Detect which cell encompasses the target text, then output its [X, Y] center coordinate. 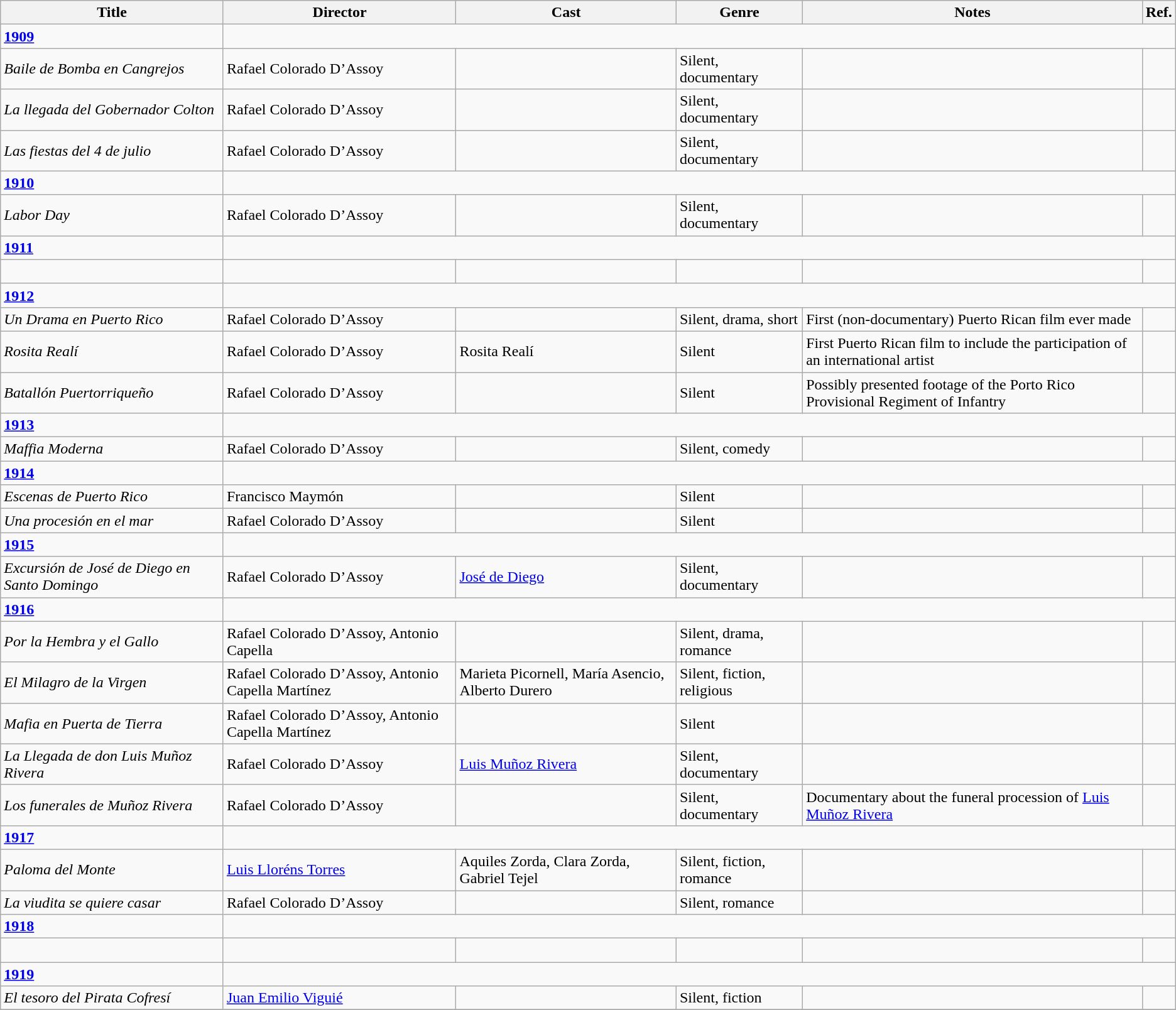
Labor Day [112, 215]
1919 [112, 974]
1917 [112, 837]
Title [112, 13]
La viudita se quiere casar [112, 903]
Notes [972, 13]
Las fiestas del 4 de julio [112, 151]
Francisco Maymón [339, 497]
Por la Hembra y el Gallo [112, 642]
First Puerto Rican film to include the participation of an international artist [972, 352]
Silent, drama, romance [739, 642]
Mafia en Puerta de Tierra [112, 724]
El Milagro de la Virgen [112, 682]
José de Diego [566, 577]
1914 [112, 473]
Silent, fiction, romance [739, 869]
Cast [566, 13]
Una procesión en el mar [112, 521]
1909 [112, 36]
Silent, fiction, religious [739, 682]
Silent, drama, short [739, 319]
Silent, comedy [739, 449]
Paloma del Monte [112, 869]
Un Drama en Puerto Rico [112, 319]
Marieta Picornell, María Asencio, Alberto Durero [566, 682]
1910 [112, 183]
First (non-documentary) Puerto Rican film ever made [972, 319]
Documentary about the funeral procession of Luis Muñoz Rivera [972, 805]
Silent, romance [739, 903]
Ref. [1158, 13]
Genre [739, 13]
Excursión de José de Diego en Santo Domingo [112, 577]
1912 [112, 295]
La llegada del Gobernador Colton [112, 109]
Rafael Colorado D’Assoy, Antonio Capella [339, 642]
1913 [112, 425]
Luis Lloréns Torres [339, 869]
Escenas de Puerto Rico [112, 497]
Silent, fiction [739, 998]
El tesoro del Pirata Cofresí [112, 998]
1915 [112, 545]
Juan Emilio Viguié [339, 998]
1918 [112, 926]
1911 [112, 247]
La Llegada de don Luis Muñoz Rivera [112, 764]
Possibly presented footage of the Porto Rico Provisional Regiment of Infantry [972, 392]
1916 [112, 609]
Aquiles Zorda, Clara Zorda, Gabriel Tejel [566, 869]
Luis Muñoz Rivera [566, 764]
Maffia Moderna [112, 449]
Los funerales de Muñoz Rivera [112, 805]
Batallón Puertorriqueño [112, 392]
Director [339, 13]
Baile de Bomba en Cangrejos [112, 69]
